For the text-containing cell, return its midpoint in (x, y) coordinate format. 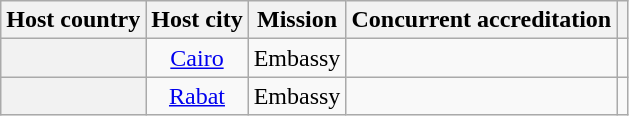
Host country (74, 20)
Host city (197, 20)
Concurrent accreditation (482, 20)
Rabat (197, 96)
Cairo (197, 58)
Mission (297, 20)
